Return the [X, Y] coordinate for the center point of the cell that contains the specified text.  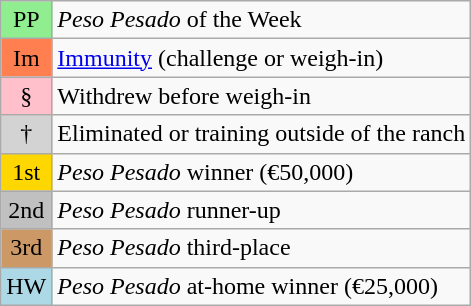
2nd [26, 210]
HW [26, 286]
Peso Pesado runner-up [262, 210]
Withdrew before weigh-in [262, 96]
† [26, 134]
Eliminated or training outside of the ranch [262, 134]
3rd [26, 248]
Peso Pesado third-place [262, 248]
PP [26, 20]
Peso Pesado at-home winner (€25,000) [262, 286]
Im [26, 58]
1st [26, 172]
Peso Pesado winner (€50,000) [262, 172]
Immunity (challenge or weigh-in) [262, 58]
§ [26, 96]
Peso Pesado of the Week [262, 20]
